Provide the [X, Y] coordinate of the cell's center where the given text is located.  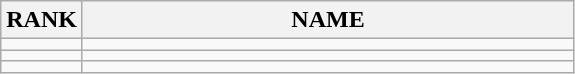
NAME [328, 20]
RANK [42, 20]
